Identify which cell holds the provided text, then report its (X, Y) central coordinate. 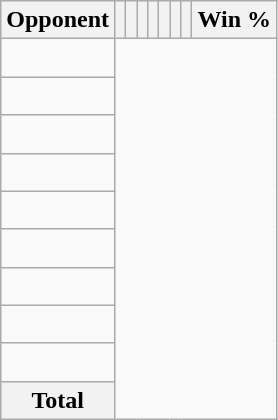
Opponent (58, 20)
Total (58, 400)
Win % (234, 20)
